Scan for the cell matching the given text and deliver its [x, y] coordinate at center. 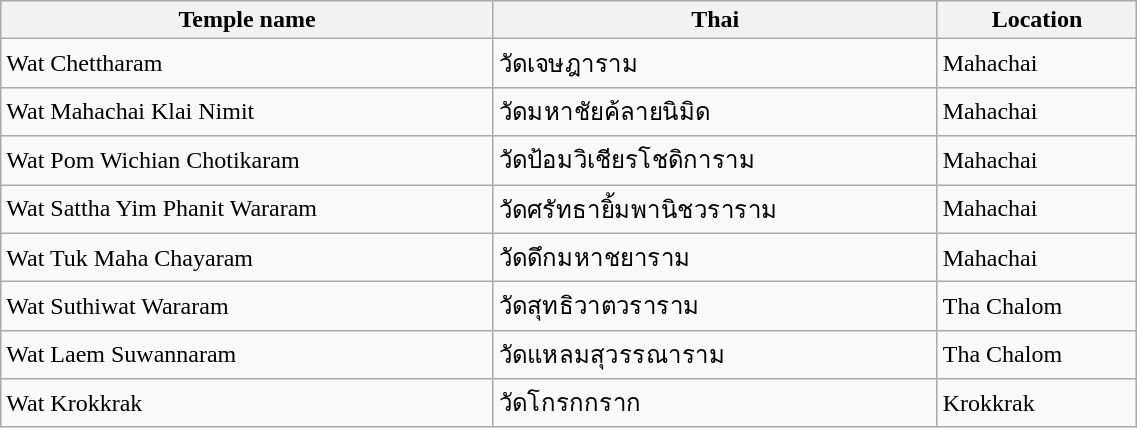
วัดป้อมวิเชียรโชดิการาม [715, 160]
วัดดึกมหาชยาราม [715, 258]
Wat Laem Suwannaram [248, 354]
วัดเจษฎาราม [715, 64]
Thai [715, 20]
Wat Tuk Maha Chayaram [248, 258]
Krokkrak [1037, 404]
วัดศรัทธายิ้มพานิชวราราม [715, 208]
วัดมหาชัยค้ลายนิมิด [715, 112]
Wat Chettharam [248, 64]
วัดสุทธิวาตวราราม [715, 306]
วัดแหลมสุวรรณาราม [715, 354]
Location [1037, 20]
Wat Krokkrak [248, 404]
Wat Mahachai Klai Nimit [248, 112]
Temple name [248, 20]
Wat Sattha Yim Phanit Wararam [248, 208]
วัดโกรกกราก [715, 404]
Wat Suthiwat Wararam [248, 306]
Wat Pom Wichian Chotikaram [248, 160]
